Extract the (X, Y) coordinate from the center of the cell holding the provided text.  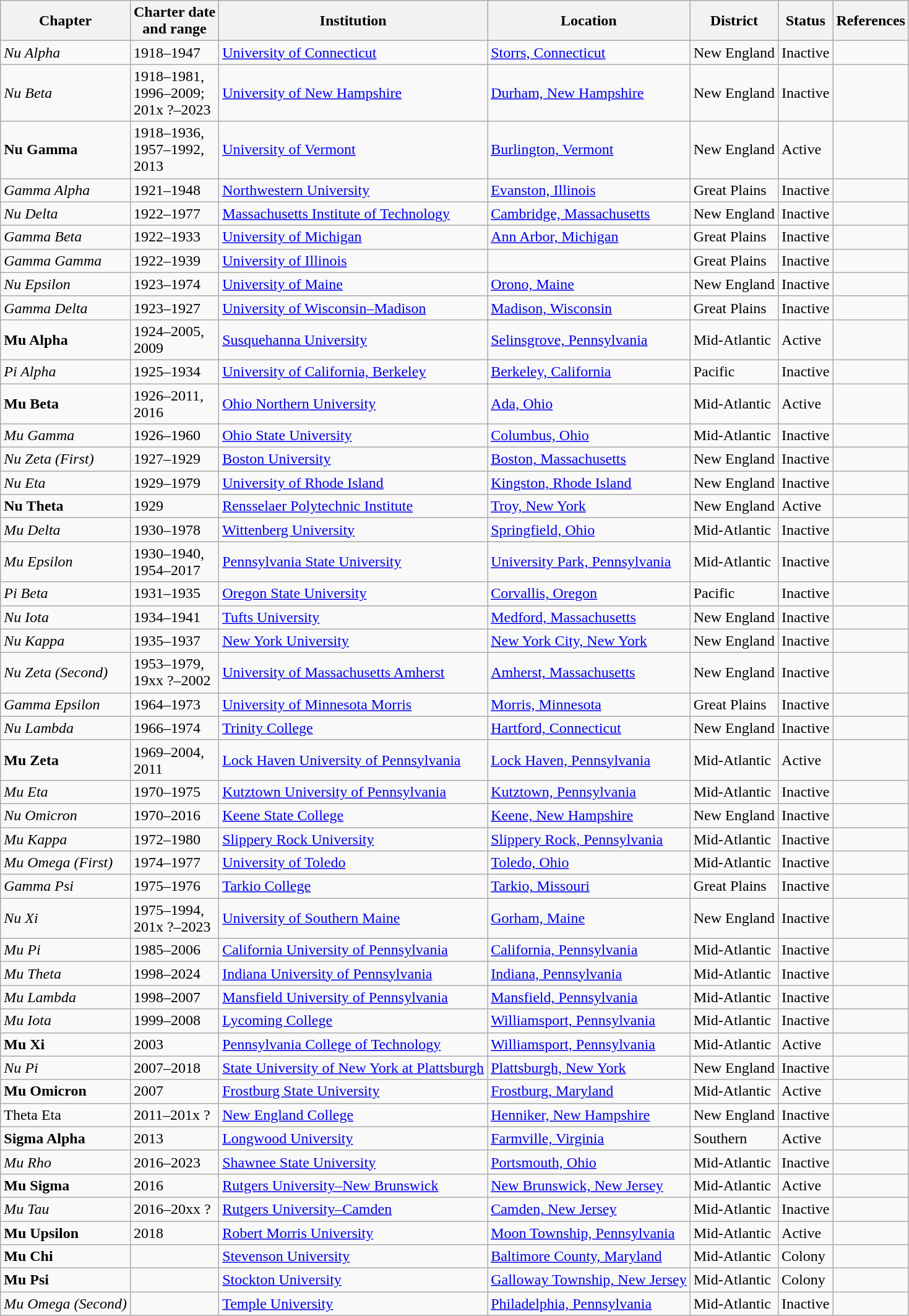
University of New Hampshire (353, 93)
Nu Xi (66, 919)
New York University (353, 641)
Southern (734, 1138)
1918–1936,1957–1992,2013 (174, 150)
Rutgers University–Camden (353, 1209)
Mansfield, Pennsylvania (589, 997)
Nu Eta (66, 483)
Gamma Psi (66, 886)
Nu Pi (66, 1068)
Slippery Rock, Pennsylvania (589, 839)
Corvallis, Oregon (589, 594)
Plattsburgh, New York (589, 1068)
Nu Beta (66, 93)
2016–20xx ? (174, 1209)
2007 (174, 1091)
Indiana, Pennsylvania (589, 974)
Medford, Massachusetts (589, 617)
Selinsgrove, Pennsylvania (589, 339)
1921–1948 (174, 190)
1966–1974 (174, 728)
Wittenberg University (353, 530)
Tufts University (353, 617)
Burlington, Vermont (589, 150)
University of Maine (353, 284)
1923–1927 (174, 308)
Stevenson University (353, 1257)
Nu Theta (66, 506)
Shawnee State University (353, 1162)
Location (589, 21)
Stockton University (353, 1280)
1927–1929 (174, 459)
Boston, Massachusetts (589, 459)
1926–1960 (174, 436)
Northwestern University (353, 190)
Susquehanna University (353, 339)
University of Michigan (353, 237)
1930–1940,1954–2017 (174, 562)
Mu Pi (66, 950)
Gamma Gamma (66, 261)
1972–1980 (174, 839)
Lock Haven, Pennsylvania (589, 760)
1918–1947 (174, 53)
1929–1979 (174, 483)
Tarkio, Missouri (589, 886)
Farmville, Virginia (589, 1138)
Massachusetts Institute of Technology (353, 214)
Gamma Beta (66, 237)
Mu Xi (66, 1044)
Mu Rho (66, 1162)
Cambridge, Massachusetts (589, 214)
1929 (174, 506)
Madison, Wisconsin (589, 308)
Frostburg State University (353, 1091)
2018 (174, 1232)
Gamma Epsilon (66, 704)
University of Toledo (353, 863)
Mu Epsilon (66, 562)
Berkeley, California (589, 371)
Ohio Northern University (353, 404)
Mu Omega (First) (66, 863)
Mu Zeta (66, 760)
Mu Upsilon (66, 1232)
Amherst, Massachusetts (589, 672)
Gamma Delta (66, 308)
1953–1979,19xx ?–2002 (174, 672)
Baltimore County, Maryland (589, 1257)
Columbus, Ohio (589, 436)
1926–2011,2016 (174, 404)
1998–2024 (174, 974)
1924–2005,2009 (174, 339)
1923–1974 (174, 284)
Status (806, 21)
Nu Iota (66, 617)
Nu Gamma (66, 150)
Frostburg, Maryland (589, 1091)
Tarkio College (353, 886)
Chapter (66, 21)
Nu Zeta (Second) (66, 672)
Gorham, Maine (589, 919)
University of Southern Maine (353, 919)
University of California, Berkeley (353, 371)
1998–2007 (174, 997)
Temple University (353, 1304)
Moon Township, Pennsylvania (589, 1232)
Institution (353, 21)
University of Minnesota Morris (353, 704)
1922–1933 (174, 237)
1974–1977 (174, 863)
Gamma Alpha (66, 190)
Mu Lambda (66, 997)
New England College (353, 1115)
University of Connecticut (353, 53)
Storrs, Connecticut (589, 53)
2003 (174, 1044)
Troy, New York (589, 506)
Durham, New Hampshire (589, 93)
Henniker, New Hampshire (589, 1115)
Mu Alpha (66, 339)
Ada, Ohio (589, 404)
Nu Lambda (66, 728)
2016–2023 (174, 1162)
1975–1994,201x ?–2023 (174, 919)
Portsmouth, Ohio (589, 1162)
Mu Omega (Second) (66, 1304)
Slippery Rock University (353, 839)
University of Wisconsin–Madison (353, 308)
University of Illinois (353, 261)
Mu Theta (66, 974)
Longwood University (353, 1138)
1922–1977 (174, 214)
1985–2006 (174, 950)
1918–1981,1996–2009;201x ?–2023 (174, 93)
1930–1978 (174, 530)
2007–2018 (174, 1068)
References (871, 21)
Mu Beta (66, 404)
Nu Alpha (66, 53)
2011–201x ? (174, 1115)
Mu Gamma (66, 436)
Galloway Township, New Jersey (589, 1280)
Trinity College (353, 728)
Keene, New Hampshire (589, 815)
1970–2016 (174, 815)
Oregon State University (353, 594)
Camden, New Jersey (589, 1209)
1969–2004,2011 (174, 760)
Philadelphia, Pennsylvania (589, 1304)
Pi Beta (66, 594)
Indiana University of Pennsylvania (353, 974)
University Park, Pennsylvania (589, 562)
1935–1937 (174, 641)
Mu Kappa (66, 839)
Kutztown, Pennsylvania (589, 792)
Hartford, Connecticut (589, 728)
Toledo, Ohio (589, 863)
Evanston, Illinois (589, 190)
Keene State College (353, 815)
Mu Chi (66, 1257)
Robert Morris University (353, 1232)
University of Massachusetts Amherst (353, 672)
1970–1975 (174, 792)
Mu Omicron (66, 1091)
Boston University (353, 459)
Rutgers University–New Brunswick (353, 1185)
1999–2008 (174, 1021)
Mansfield University of Pennsylvania (353, 997)
Nu Omicron (66, 815)
Mu Iota (66, 1021)
1931–1935 (174, 594)
State University of New York at Plattsburgh (353, 1068)
2013 (174, 1138)
Charter dateand range (174, 21)
1964–1973 (174, 704)
New Brunswick, New Jersey (589, 1185)
District (734, 21)
1925–1934 (174, 371)
Sigma Alpha (66, 1138)
Morris, Minnesota (589, 704)
2016 (174, 1185)
Mu Sigma (66, 1185)
Pennsylvania College of Technology (353, 1044)
Lycoming College (353, 1021)
Ohio State University (353, 436)
1934–1941 (174, 617)
Kingston, Rhode Island (589, 483)
1922–1939 (174, 261)
Orono, Maine (589, 284)
Pi Alpha (66, 371)
University of Vermont (353, 150)
Nu Epsilon (66, 284)
New York City, New York (589, 641)
Rensselaer Polytechnic Institute (353, 506)
Ann Arbor, Michigan (589, 237)
University of Rhode Island (353, 483)
Mu Psi (66, 1280)
Lock Haven University of Pennsylvania (353, 760)
Nu Kappa (66, 641)
Mu Eta (66, 792)
California University of Pennsylvania (353, 950)
Nu Delta (66, 214)
Nu Zeta (First) (66, 459)
Pennsylvania State University (353, 562)
Kutztown University of Pennsylvania (353, 792)
Mu Tau (66, 1209)
California, Pennsylvania (589, 950)
1975–1976 (174, 886)
Mu Delta (66, 530)
Springfield, Ohio (589, 530)
Theta Eta (66, 1115)
